Return the [X, Y] coordinate for the center point of the cell that contains the specified text.  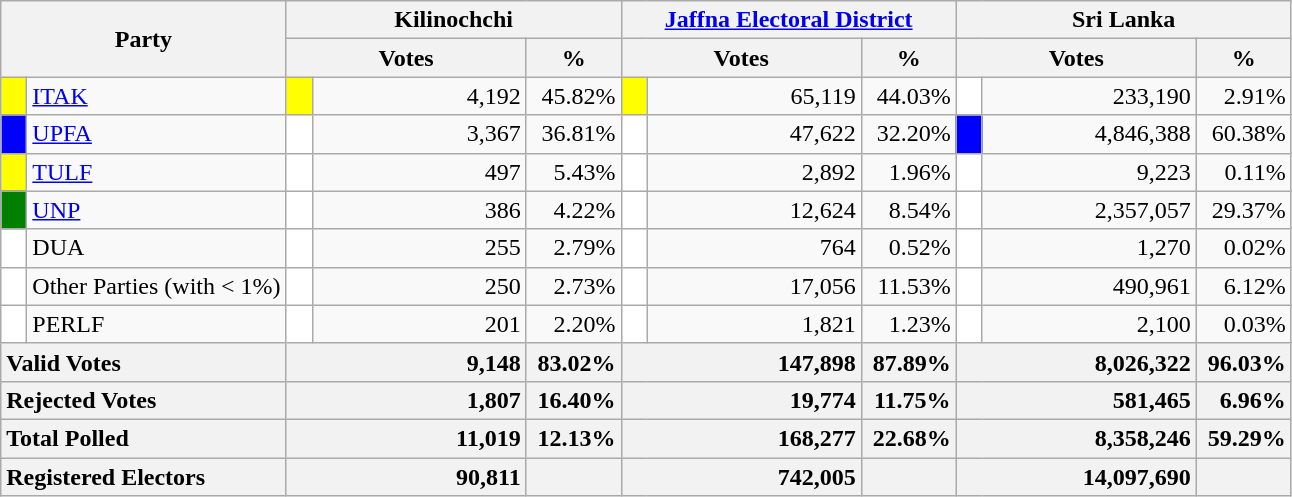
29.37% [1244, 210]
2.91% [1244, 96]
17,056 [754, 286]
60.38% [1244, 134]
PERLF [156, 324]
2.73% [574, 286]
47,622 [754, 134]
147,898 [741, 362]
250 [419, 286]
1.23% [908, 324]
87.89% [908, 362]
11,019 [406, 438]
233,190 [1089, 96]
0.52% [908, 248]
90,811 [406, 477]
9,148 [406, 362]
36.81% [574, 134]
3,367 [419, 134]
Registered Electors [144, 477]
45.82% [574, 96]
168,277 [741, 438]
11.53% [908, 286]
1.96% [908, 172]
UNP [156, 210]
490,961 [1089, 286]
9,223 [1089, 172]
742,005 [741, 477]
Other Parties (with < 1%) [156, 286]
1,807 [406, 400]
UPFA [156, 134]
12,624 [754, 210]
2,100 [1089, 324]
83.02% [574, 362]
255 [419, 248]
0.11% [1244, 172]
65,119 [754, 96]
DUA [156, 248]
Party [144, 39]
581,465 [1076, 400]
Rejected Votes [144, 400]
8.54% [908, 210]
Kilinochchi [454, 20]
11.75% [908, 400]
0.03% [1244, 324]
201 [419, 324]
4,192 [419, 96]
497 [419, 172]
2.79% [574, 248]
96.03% [1244, 362]
19,774 [741, 400]
44.03% [908, 96]
386 [419, 210]
1,821 [754, 324]
4,846,388 [1089, 134]
4.22% [574, 210]
2,357,057 [1089, 210]
12.13% [574, 438]
8,358,246 [1076, 438]
Valid Votes [144, 362]
764 [754, 248]
0.02% [1244, 248]
6.12% [1244, 286]
22.68% [908, 438]
1,270 [1089, 248]
8,026,322 [1076, 362]
Sri Lanka [1124, 20]
16.40% [574, 400]
32.20% [908, 134]
2,892 [754, 172]
ITAK [156, 96]
Jaffna Electoral District [788, 20]
59.29% [1244, 438]
Total Polled [144, 438]
6.96% [1244, 400]
TULF [156, 172]
2.20% [574, 324]
14,097,690 [1076, 477]
5.43% [574, 172]
